For the text-containing cell, return its midpoint in [X, Y] coordinate format. 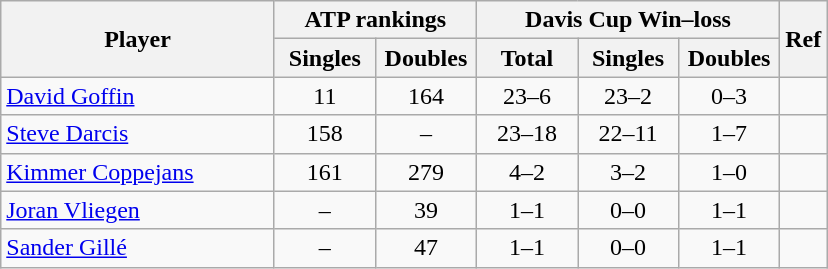
Davis Cup Win–loss [628, 20]
3–2 [628, 172]
23–6 [526, 96]
4–2 [526, 172]
Steve Darcis [138, 134]
164 [426, 96]
23–18 [526, 134]
Joran Vliegen [138, 210]
ATP rankings [375, 20]
11 [324, 96]
Player [138, 39]
39 [426, 210]
158 [324, 134]
Ref [804, 39]
Total [526, 58]
Sander Gillé [138, 248]
23–2 [628, 96]
161 [324, 172]
1–0 [730, 172]
1–7 [730, 134]
0–3 [730, 96]
22–11 [628, 134]
Kimmer Coppejans [138, 172]
47 [426, 248]
David Goffin [138, 96]
279 [426, 172]
